Return the (x, y) coordinate for the center point of the cell that contains the specified text.  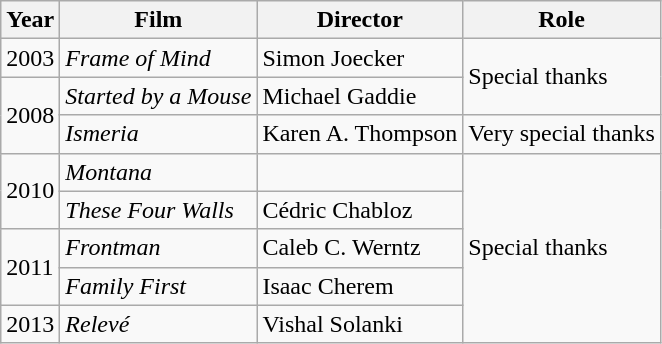
Karen A. Thompson (360, 134)
Started by a Mouse (158, 96)
Very special thanks (562, 134)
Year (30, 20)
Montana (158, 172)
Film (158, 20)
Michael Gaddie (360, 96)
Cédric Chabloz (360, 210)
Isaac Cherem (360, 286)
Frame of Mind (158, 58)
Frontman (158, 248)
2010 (30, 191)
2003 (30, 58)
Role (562, 20)
Director (360, 20)
2011 (30, 267)
2008 (30, 115)
Simon Joecker (360, 58)
Ismeria (158, 134)
Relevé (158, 324)
Caleb C. Werntz (360, 248)
2013 (30, 324)
Vishal Solanki (360, 324)
These Four Walls (158, 210)
Family First (158, 286)
